Provide the (x, y) coordinate of the cell's center where the given text is located.  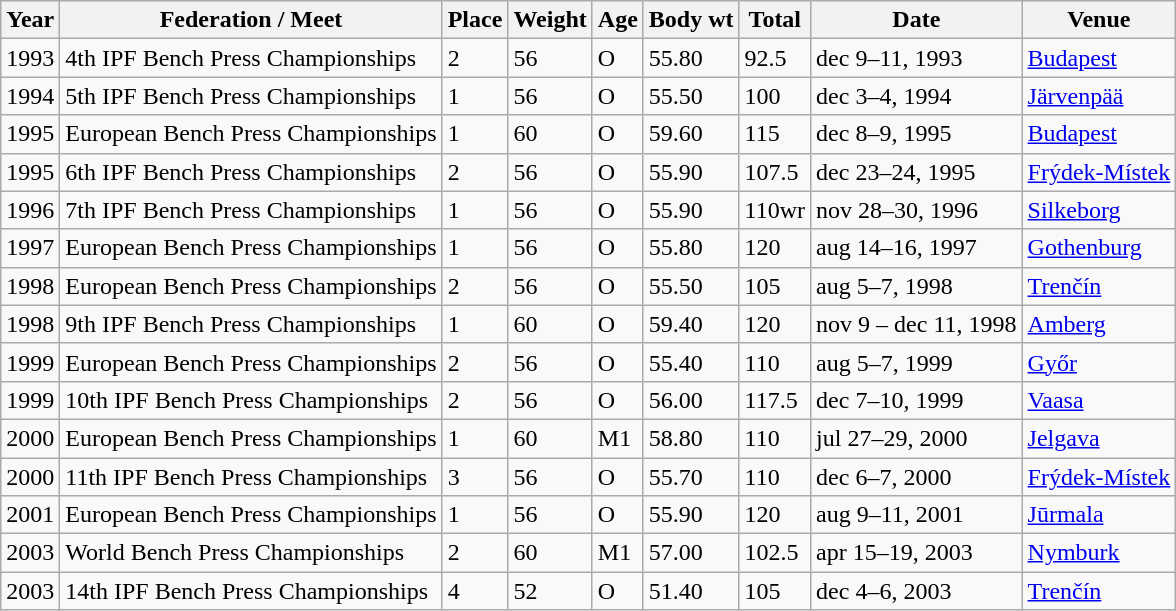
55.70 (691, 477)
1994 (30, 96)
59.40 (691, 324)
aug 14–16, 1997 (916, 248)
56.00 (691, 400)
Venue (1099, 20)
Body wt (691, 20)
11th IPF Bench Press Championships (251, 477)
dec 4–6, 2003 (916, 591)
107.5 (775, 172)
110wr (775, 210)
dec 8–9, 1995 (916, 134)
Place (475, 20)
dec 6–7, 2000 (916, 477)
Jūrmala (1099, 515)
92.5 (775, 58)
jul 27–29, 2000 (916, 438)
Total (775, 20)
apr 15–19, 2003 (916, 553)
51.40 (691, 591)
1996 (30, 210)
100 (775, 96)
Year (30, 20)
57.00 (691, 553)
3 (475, 477)
10th IPF Bench Press Championships (251, 400)
Federation / Meet (251, 20)
58.80 (691, 438)
55.40 (691, 362)
52 (550, 591)
7th IPF Bench Press Championships (251, 210)
Date (916, 20)
1993 (30, 58)
Age (618, 20)
aug 5–7, 1998 (916, 286)
dec 7–10, 1999 (916, 400)
4th IPF Bench Press Championships (251, 58)
2001 (30, 515)
115 (775, 134)
Gothenburg (1099, 248)
4 (475, 591)
World Bench Press Championships (251, 553)
Weight (550, 20)
Järvenpää (1099, 96)
Vaasa (1099, 400)
dec 3–4, 1994 (916, 96)
Győr (1099, 362)
nov 9 – dec 11, 1998 (916, 324)
Nymburk (1099, 553)
aug 9–11, 2001 (916, 515)
59.60 (691, 134)
dec 23–24, 1995 (916, 172)
14th IPF Bench Press Championships (251, 591)
Silkeborg (1099, 210)
nov 28–30, 1996 (916, 210)
1997 (30, 248)
102.5 (775, 553)
dec 9–11, 1993 (916, 58)
aug 5–7, 1999 (916, 362)
117.5 (775, 400)
5th IPF Bench Press Championships (251, 96)
9th IPF Bench Press Championships (251, 324)
Amberg (1099, 324)
6th IPF Bench Press Championships (251, 172)
Jelgava (1099, 438)
